Search for the cell housing the specified text and yield its [x, y] center coordinate. 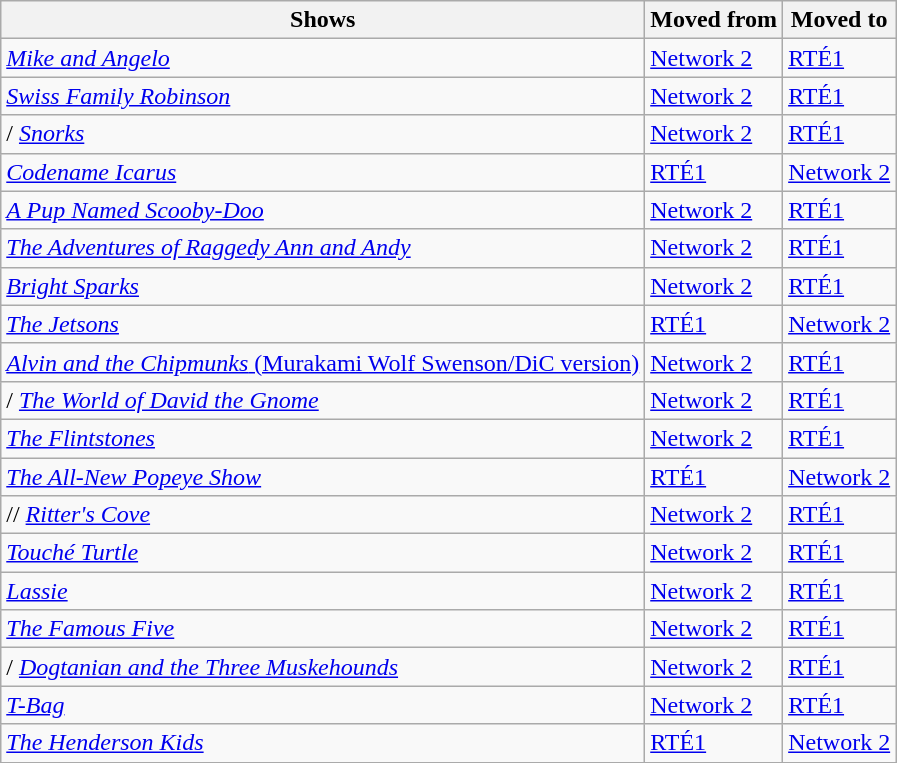
The All-New Popeye Show [323, 477]
Codename Icarus [323, 172]
Bright Sparks [323, 286]
The Henderson Kids [323, 743]
The Flintstones [323, 438]
The Famous Five [323, 629]
/ Dogtanian and the Three Muskehounds [323, 667]
Lassie [323, 591]
Alvin and the Chipmunks (Murakami Wolf Swenson/DiC version) [323, 362]
The Adventures of Raggedy Ann and Andy [323, 248]
Moved to [840, 20]
T-Bag [323, 705]
Swiss Family Robinson [323, 96]
Moved from [714, 20]
Mike and Angelo [323, 58]
A Pup Named Scooby-Doo [323, 210]
/ Snorks [323, 134]
Touché Turtle [323, 553]
Shows [323, 20]
// Ritter's Cove [323, 515]
The Jetsons [323, 324]
/ The World of David the Gnome [323, 400]
